Pinpoint the cell where the given text exists, returning its (x, y) midpoint coordinate. 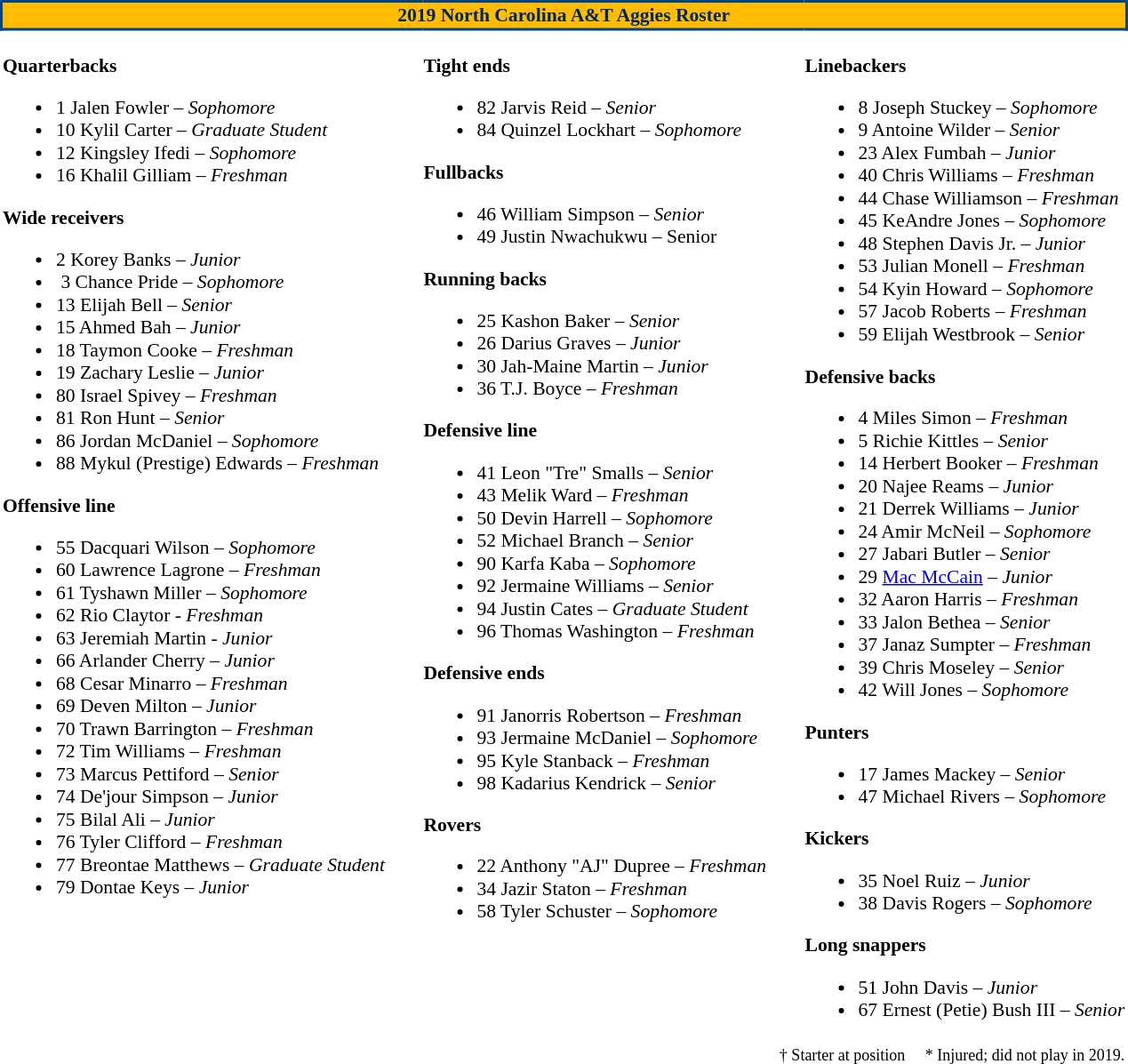
2019 North Carolina A&T Aggies Roster (564, 16)
